Capture the cell that displays the provided text and extract its [x, y] central coordinate. 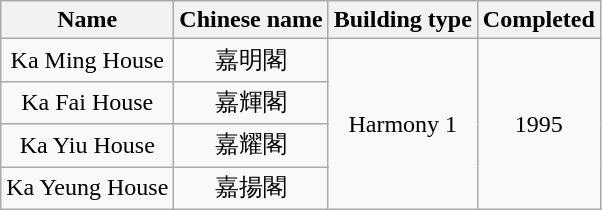
Harmony 1 [402, 124]
Completed [538, 20]
Ka Fai House [88, 102]
Ka Yeung House [88, 188]
Name [88, 20]
Chinese name [251, 20]
1995 [538, 124]
Building type [402, 20]
Ka Ming House [88, 60]
嘉明閣 [251, 60]
Ka Yiu House [88, 146]
嘉揚閣 [251, 188]
嘉耀閣 [251, 146]
嘉輝閣 [251, 102]
